For the text-containing cell, return its midpoint in (X, Y) coordinate format. 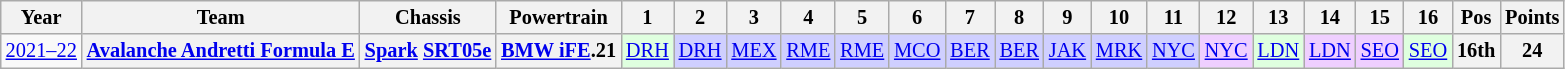
Avalanche Andretti Formula E (221, 51)
16th (1476, 51)
4 (808, 17)
BMW iFE.21 (558, 51)
11 (1174, 17)
10 (1119, 17)
Chassis (428, 17)
7 (970, 17)
MEX (754, 51)
Points (1532, 17)
Year (42, 17)
Pos (1476, 17)
14 (1330, 17)
5 (862, 17)
MRK (1119, 51)
MCO (917, 51)
JAK (1068, 51)
Spark SRT05e (428, 51)
2021–22 (42, 51)
15 (1380, 17)
3 (754, 17)
Powertrain (558, 17)
13 (1278, 17)
24 (1532, 51)
12 (1226, 17)
2 (700, 17)
8 (1020, 17)
16 (1428, 17)
1 (648, 17)
6 (917, 17)
Team (221, 17)
9 (1068, 17)
